Extract the (X, Y) coordinate from the center of the cell holding the provided text.  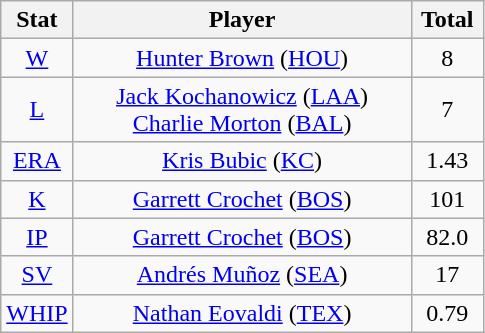
82.0 (447, 237)
7 (447, 110)
101 (447, 199)
Total (447, 20)
SV (37, 275)
Stat (37, 20)
IP (37, 237)
WHIP (37, 313)
K (37, 199)
1.43 (447, 161)
Kris Bubic (KC) (242, 161)
0.79 (447, 313)
Player (242, 20)
8 (447, 58)
Andrés Muñoz (SEA) (242, 275)
L (37, 110)
Hunter Brown (HOU) (242, 58)
17 (447, 275)
W (37, 58)
Nathan Eovaldi (TEX) (242, 313)
Jack Kochanowicz (LAA)Charlie Morton (BAL) (242, 110)
ERA (37, 161)
